Return (x, y) of the center of cell containing provided text 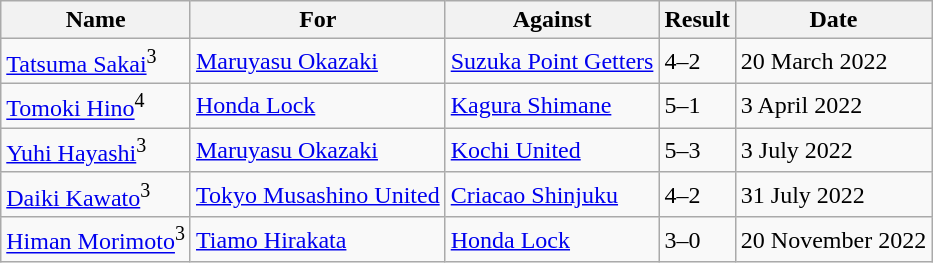
Date (833, 20)
Criacao Shinjuku (552, 194)
Suzuka Point Getters (552, 62)
Tomoki Hino4 (96, 106)
Tatsuma Sakai3 (96, 62)
Himan Morimoto3 (96, 240)
Kagura Shimane (552, 106)
5–3 (697, 150)
Kochi United (552, 150)
3 April 2022 (833, 106)
3–0 (697, 240)
20 March 2022 (833, 62)
Tiamo Hirakata (318, 240)
Against (552, 20)
Yuhi Hayashi3 (96, 150)
3 July 2022 (833, 150)
Result (697, 20)
20 November 2022 (833, 240)
5–1 (697, 106)
For (318, 20)
Daiki Kawato3 (96, 194)
Tokyo Musashino United (318, 194)
31 July 2022 (833, 194)
Name (96, 20)
